Output the (x, y) coordinate of the center of the cell containing the given text.  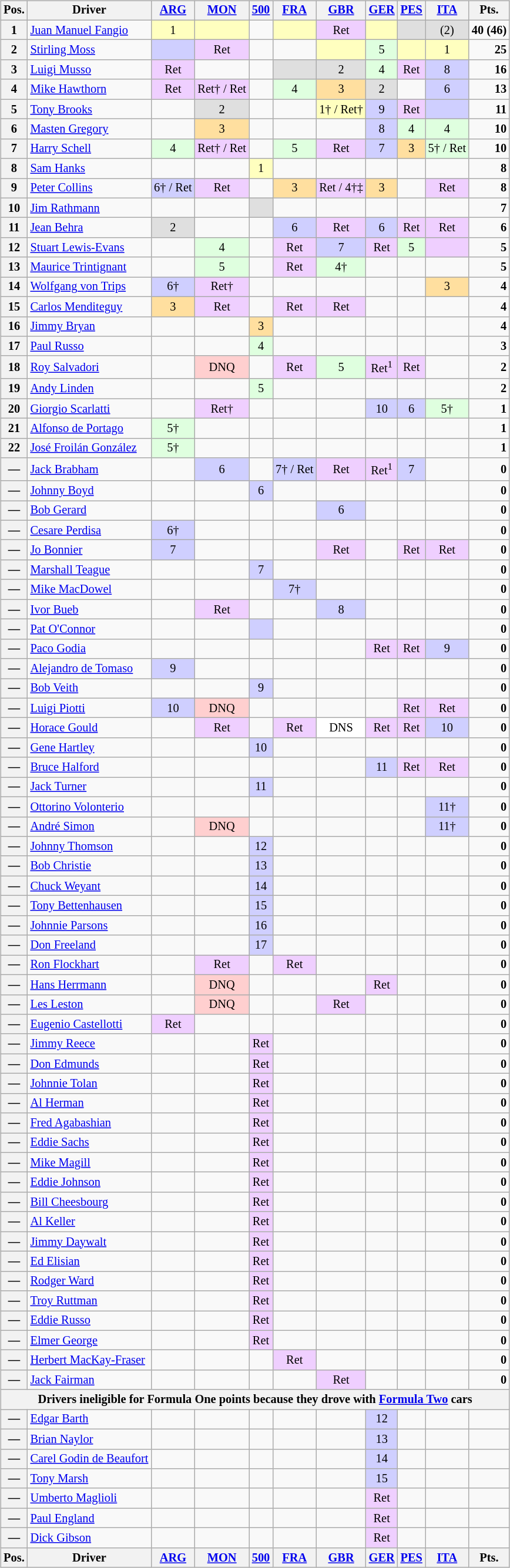
Stuart Lewis-Evans (89, 248)
Pat O'Connor (89, 629)
Johnnie Parsons (89, 925)
1† / Ret† (341, 109)
Juan Manuel Fangio (89, 30)
22 (14, 448)
Mike Hawthorn (89, 89)
Ron Flockhart (89, 965)
20 (14, 409)
Jimmy Daywalt (89, 1242)
Bob Christie (89, 866)
Eddie Sachs (89, 1143)
40 (46) (489, 30)
Jack Brabham (89, 470)
4† (341, 267)
Brian Naylor (89, 1439)
Don Edmunds (89, 1064)
Mike Magill (89, 1162)
Johnny Thomson (89, 847)
18 (14, 367)
Wolfgang von Trips (89, 287)
Umberto Maglioli (89, 1498)
Edgar Barth (89, 1419)
Peter Collins (89, 188)
Rodger Ward (89, 1281)
(2) (447, 30)
Tony Marsh (89, 1479)
Jimmy Bryan (89, 326)
Bruce Halford (89, 767)
25 (489, 50)
Dick Gibson (89, 1538)
Paco Godia (89, 649)
Ret / 4†‡ (341, 188)
Bob Veith (89, 689)
Johnnie Tolan (89, 1084)
Hans Herrmann (89, 984)
Tony Bettenhausen (89, 906)
Al Keller (89, 1222)
Ivor Bueb (89, 609)
Luigi Piotti (89, 708)
Luigi Musso (89, 70)
André Simon (89, 827)
Andy Linden (89, 389)
Jo Bonnier (89, 550)
Ottorino Volonterio (89, 807)
DNS (341, 728)
Jean Behra (89, 228)
Johnny Boyd (89, 491)
7† (294, 589)
Jim Rathmann (89, 208)
21 (14, 429)
Carlos Menditeguy (89, 306)
Paul Russo (89, 346)
Jack Fairman (89, 1380)
Jack Turner (89, 787)
Don Freeland (89, 945)
Cesare Perdisa (89, 530)
Alfonso de Portago (89, 429)
Alejandro de Tomaso (89, 669)
Marshall Teague (89, 570)
Sam Hanks (89, 168)
Bob Gerard (89, 511)
Ed Elisian (89, 1262)
Drivers ineligible for Formula One points because they drove with Formula Two cars (255, 1400)
Elmer George (89, 1340)
19 (14, 389)
Eddie Russo (89, 1321)
5† / Ret (447, 149)
6† / Ret (173, 188)
Fred Agabashian (89, 1123)
Herbert MacKay-Fraser (89, 1360)
Jimmy Reece (89, 1044)
Stirling Moss (89, 50)
Paul England (89, 1518)
Les Leston (89, 1004)
7† / Ret (294, 470)
Eddie Johnson (89, 1182)
Troy Ruttman (89, 1301)
José Froilán González (89, 448)
Maurice Trintignant (89, 267)
Eugenio Castellotti (89, 1024)
Mike MacDowel (89, 589)
Tony Brooks (89, 109)
Horace Gould (89, 728)
Harry Schell (89, 149)
Roy Salvadori (89, 367)
Bill Cheesbourg (89, 1202)
Carel Godin de Beaufort (89, 1459)
Giorgio Scarlatti (89, 409)
Al Herman (89, 1103)
Masten Gregory (89, 129)
Gene Hartley (89, 748)
Chuck Weyant (89, 886)
